Provide the [X, Y] coordinate of the cell's center where the given text is located.  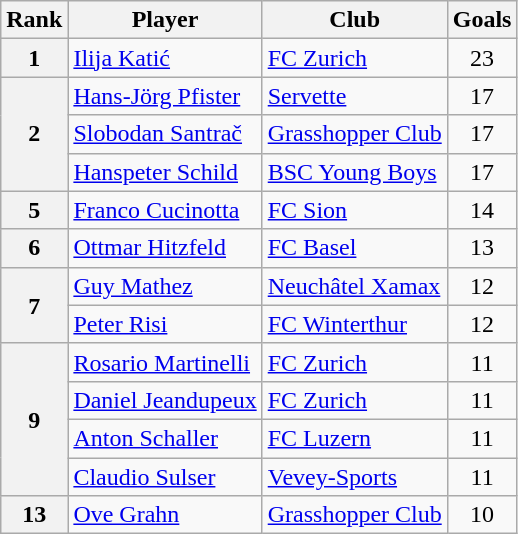
5 [34, 210]
Anton Schaller [165, 438]
Franco Cucinotta [165, 210]
2 [34, 134]
9 [34, 419]
FC Luzern [354, 438]
Hans-Jörg Pfister [165, 96]
Daniel Jeandupeux [165, 400]
7 [34, 305]
Ilija Katić [165, 58]
14 [482, 210]
FC Basel [354, 248]
Claudio Sulser [165, 477]
Club [354, 20]
6 [34, 248]
Vevey-Sports [354, 477]
Player [165, 20]
Goals [482, 20]
Neuchâtel Xamax [354, 286]
FC Winterthur [354, 324]
Guy Mathez [165, 286]
BSC Young Boys [354, 172]
Slobodan Santrač [165, 134]
Rank [34, 20]
1 [34, 58]
Peter Risi [165, 324]
Servette [354, 96]
Hanspeter Schild [165, 172]
Ottmar Hitzfeld [165, 248]
FC Sion [354, 210]
10 [482, 515]
Rosario Martinelli [165, 362]
Ove Grahn [165, 515]
23 [482, 58]
